Scan for the cell matching the given text and deliver its [X, Y] coordinate at center. 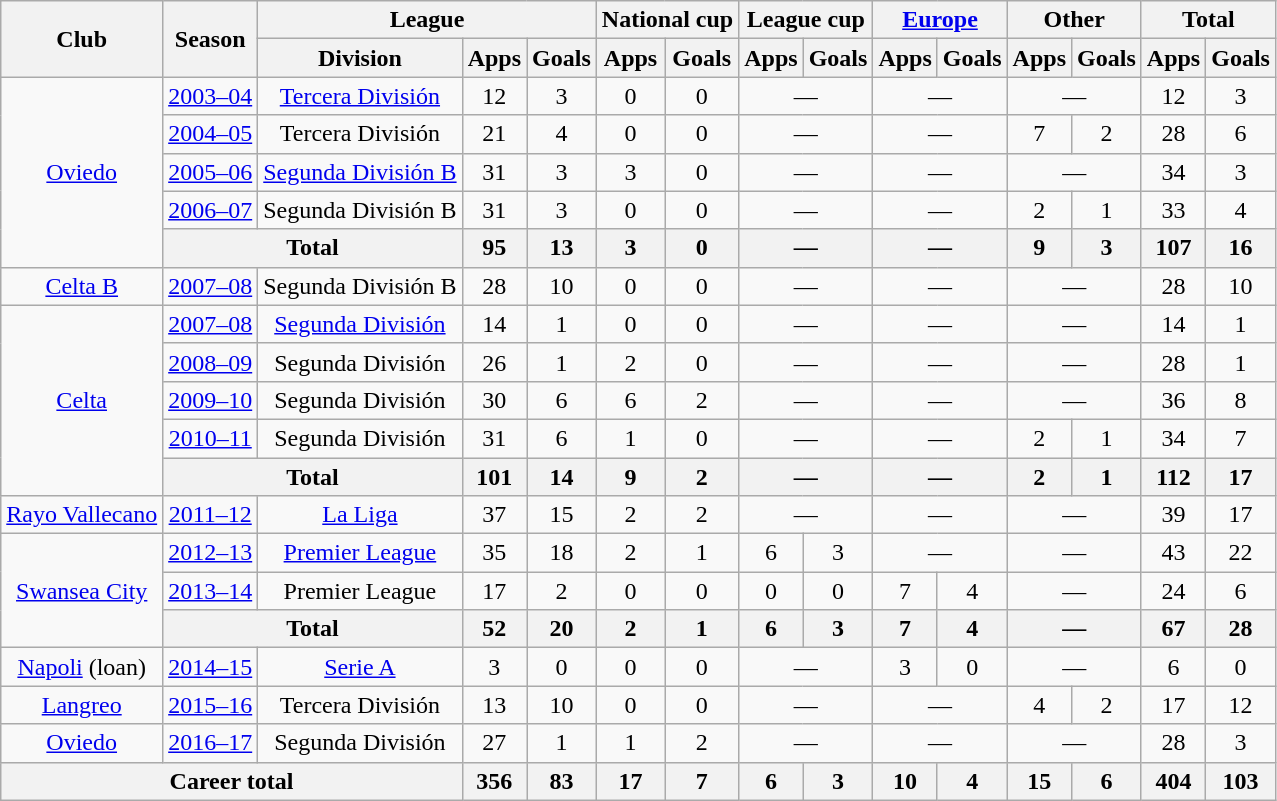
League cup [806, 20]
39 [1173, 515]
103 [1241, 781]
2010–11 [210, 438]
Other [1074, 20]
20 [562, 629]
2009–10 [210, 400]
2005–06 [210, 172]
Swansea City [82, 591]
Celta B [82, 286]
101 [494, 477]
27 [494, 743]
52 [494, 629]
107 [1173, 248]
35 [494, 553]
Langreo [82, 705]
Rayo Vallecano [82, 515]
Celta [82, 400]
League [428, 20]
2008–09 [210, 362]
83 [562, 781]
2016–17 [210, 743]
Club [82, 39]
95 [494, 248]
2003–04 [210, 96]
21 [494, 134]
356 [494, 781]
2011–12 [210, 515]
36 [1173, 400]
2013–14 [210, 591]
33 [1173, 210]
Division [360, 58]
67 [1173, 629]
National cup [667, 20]
26 [494, 362]
Serie A [360, 667]
43 [1173, 553]
112 [1173, 477]
Career total [232, 781]
16 [1241, 248]
37 [494, 515]
2012–13 [210, 553]
2015–16 [210, 705]
22 [1241, 553]
2006–07 [210, 210]
2004–05 [210, 134]
404 [1173, 781]
18 [562, 553]
Season [210, 39]
Napoli (loan) [82, 667]
La Liga [360, 515]
24 [1173, 591]
Europe [940, 20]
8 [1241, 400]
2014–15 [210, 667]
30 [494, 400]
